Pinpoint the cell where the given text exists, returning its [x, y] midpoint coordinate. 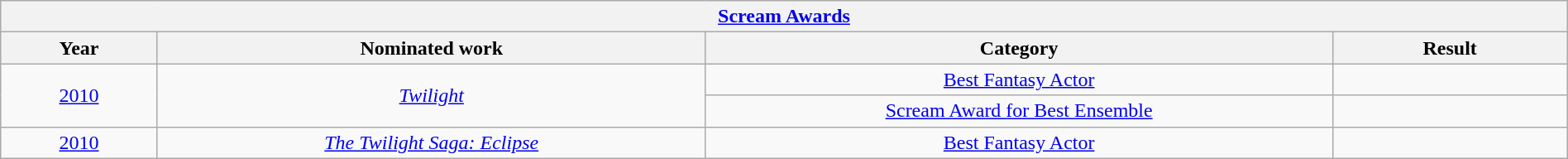
Scream Awards [784, 17]
Scream Award for Best Ensemble [1019, 111]
Result [1450, 48]
Year [79, 48]
Twilight [432, 95]
The Twilight Saga: Eclipse [432, 142]
Nominated work [432, 48]
Category [1019, 48]
